Return the (x, y) coordinate for the center point of the cell that contains the specified text.  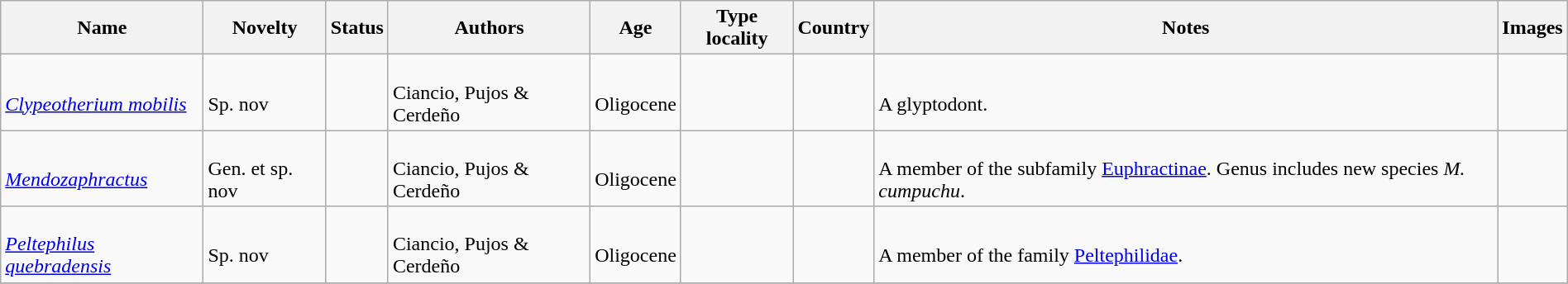
Mendozaphractus (103, 168)
A member of the subfamily Euphractinae. Genus includes new species M. cumpuchu. (1186, 168)
Type locality (737, 28)
Name (103, 28)
Novelty (265, 28)
Country (834, 28)
Age (636, 28)
Peltephilus quebradensis (103, 244)
Images (1532, 28)
Clypeotherium mobilis (103, 92)
Notes (1186, 28)
A member of the family Peltephilidae. (1186, 244)
Authors (489, 28)
Status (357, 28)
A glyptodont. (1186, 92)
Gen. et sp. nov (265, 168)
